Scan for the cell matching the given text and deliver its [X, Y] coordinate at center. 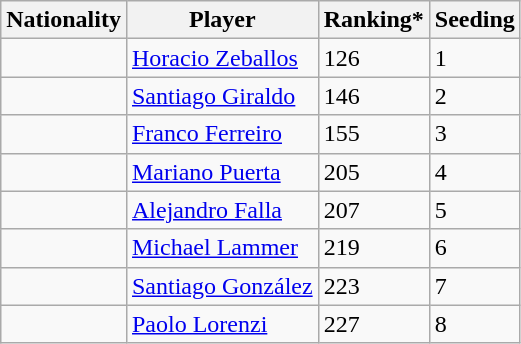
2 [474, 96]
Nationality [64, 20]
Mariano Puerta [222, 172]
155 [374, 134]
207 [374, 210]
Player [222, 20]
146 [374, 96]
Santiago Giraldo [222, 96]
1 [474, 58]
205 [374, 172]
6 [474, 248]
Franco Ferreiro [222, 134]
Paolo Lorenzi [222, 324]
219 [374, 248]
126 [374, 58]
8 [474, 324]
Seeding [474, 20]
223 [374, 286]
227 [374, 324]
Michael Lammer [222, 248]
4 [474, 172]
Santiago González [222, 286]
Alejandro Falla [222, 210]
3 [474, 134]
Ranking* [374, 20]
7 [474, 286]
Horacio Zeballos [222, 58]
5 [474, 210]
